For the text-containing cell, return its midpoint in [x, y] coordinate format. 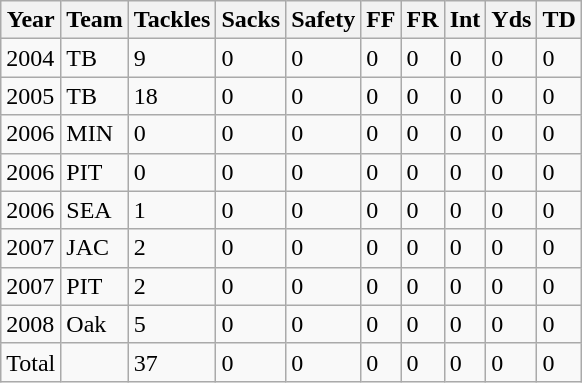
Safety [324, 20]
37 [172, 362]
5 [172, 324]
SEA [95, 210]
MIN [95, 134]
FF [381, 20]
TD [559, 20]
2008 [31, 324]
Year [31, 20]
Tackles [172, 20]
Total [31, 362]
Sacks [251, 20]
Oak [95, 324]
18 [172, 96]
Team [95, 20]
Yds [512, 20]
1 [172, 210]
2004 [31, 58]
9 [172, 58]
2005 [31, 96]
Int [465, 20]
FR [422, 20]
JAC [95, 248]
